Find where the given text appears and provide that cell's center as (X, Y) coordinate. 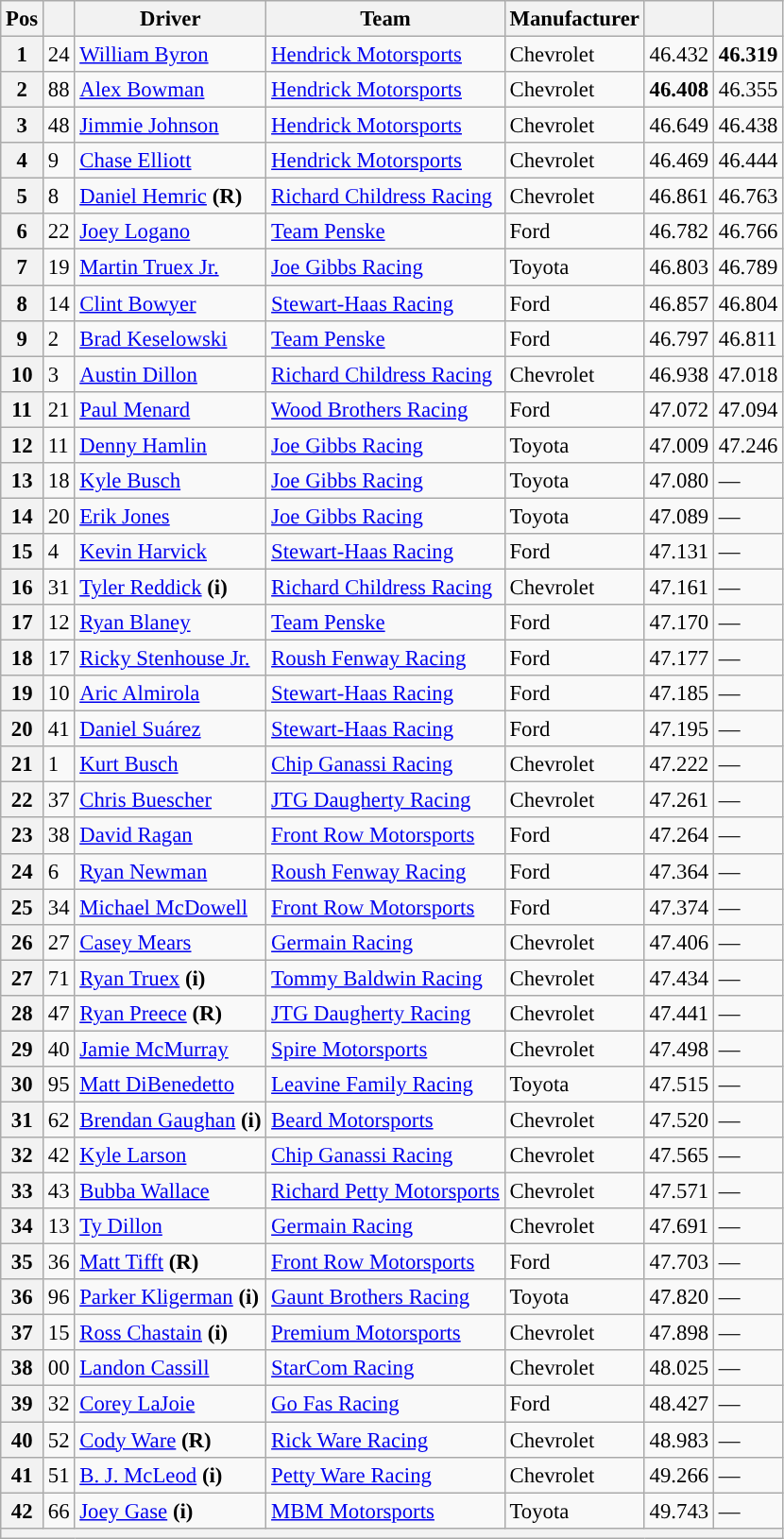
Ryan Truex (i) (170, 978)
Kyle Larson (170, 1155)
Chase Elliott (170, 161)
47.898 (678, 1333)
Erik Jones (170, 516)
Beard Motorsports (385, 1120)
47.703 (678, 1262)
Parker Kligerman (i) (170, 1297)
46.803 (678, 267)
Kurt Busch (170, 764)
Ryan Preece (R) (170, 1014)
Kyle Busch (170, 481)
MBM Motorsports (385, 1511)
47.364 (678, 871)
Martin Truex Jr. (170, 267)
46.811 (748, 338)
16 (23, 587)
47.374 (678, 907)
39 (23, 1404)
46.797 (678, 338)
Ryan Newman (170, 871)
47.691 (678, 1226)
Michael McDowell (170, 907)
47.520 (678, 1120)
Aric Almirola (170, 693)
47.222 (678, 764)
46.766 (748, 231)
Rick Ware Racing (385, 1440)
Joey Gase (i) (170, 1511)
47.131 (678, 552)
Casey Mears (170, 942)
Austin Dillon (170, 374)
Driver (170, 19)
47.018 (748, 374)
33 (23, 1191)
25 (23, 907)
7 (23, 267)
B. J. McLeod (i) (170, 1475)
46.804 (748, 303)
71 (59, 978)
47.161 (678, 587)
Kevin Harvick (170, 552)
Leavine Family Racing (385, 1085)
47.195 (678, 729)
Daniel Suárez (170, 729)
46.938 (678, 374)
46.861 (678, 197)
51 (59, 1475)
Premium Motorsports (385, 1333)
Matt Tifft (R) (170, 1262)
48.983 (678, 1440)
Tommy Baldwin Racing (385, 978)
62 (59, 1120)
Alex Bowman (170, 90)
49.743 (678, 1511)
46.408 (678, 90)
47.441 (678, 1014)
Paul Menard (170, 409)
43 (59, 1191)
29 (23, 1049)
Joey Logano (170, 231)
46.469 (678, 161)
48.427 (678, 1404)
Wood Brothers Racing (385, 409)
46.789 (748, 267)
46.782 (678, 231)
Matt DiBenedetto (170, 1085)
5 (23, 197)
46.432 (678, 55)
Team (385, 19)
Richard Petty Motorsports (385, 1191)
Brendan Gaughan (i) (170, 1120)
StarCom Racing (385, 1369)
Clint Bowyer (170, 303)
47.089 (678, 516)
46.857 (678, 303)
52 (59, 1440)
47.515 (678, 1085)
47.498 (678, 1049)
46.319 (748, 55)
35 (23, 1262)
30 (23, 1085)
Brad Keselowski (170, 338)
Daniel Hemric (R) (170, 197)
Ryan Blaney (170, 623)
47 (59, 1014)
48 (59, 126)
Spire Motorsports (385, 1049)
47.565 (678, 1155)
Landon Cassill (170, 1369)
Jimmie Johnson (170, 126)
Gaunt Brothers Racing (385, 1297)
47.264 (678, 836)
00 (59, 1369)
28 (23, 1014)
46.444 (748, 161)
26 (23, 942)
46.763 (748, 197)
47.246 (748, 445)
47.170 (678, 623)
David Ragan (170, 836)
Ty Dillon (170, 1226)
Ross Chastain (i) (170, 1333)
Corey LaJoie (170, 1404)
88 (59, 90)
46.649 (678, 126)
Bubba Wallace (170, 1191)
47.261 (678, 800)
47.406 (678, 942)
Pos (23, 19)
47.080 (678, 481)
Manufacturer (574, 19)
47.185 (678, 693)
47.009 (678, 445)
95 (59, 1085)
66 (59, 1511)
Tyler Reddick (i) (170, 587)
Petty Ware Racing (385, 1475)
47.820 (678, 1297)
46.355 (748, 90)
47.072 (678, 409)
Cody Ware (R) (170, 1440)
Chris Buescher (170, 800)
49.266 (678, 1475)
46.438 (748, 126)
47.434 (678, 978)
William Byron (170, 55)
Denny Hamlin (170, 445)
47.094 (748, 409)
Jamie McMurray (170, 1049)
Go Fas Racing (385, 1404)
47.571 (678, 1191)
48.025 (678, 1369)
96 (59, 1297)
Ricky Stenhouse Jr. (170, 658)
47.177 (678, 658)
23 (23, 836)
